Provide the (X, Y) coordinate of the cell's center where the given text is located.  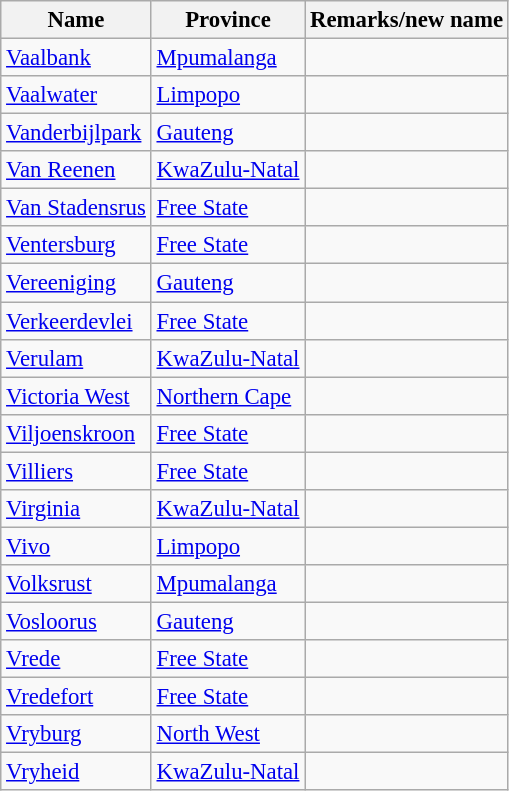
Ventersburg (76, 245)
Verulam (76, 358)
Victoria West (76, 396)
Province (228, 20)
Vanderbijlpark (76, 133)
Virginia (76, 509)
Vredefort (76, 697)
Van Stadensrus (76, 208)
Van Reenen (76, 170)
Villiers (76, 471)
Vaalwater (76, 95)
Vaalbank (76, 58)
Vosloorus (76, 621)
North West (228, 734)
Name (76, 20)
Vivo (76, 546)
Vrede (76, 659)
Vereeniging (76, 283)
Vryheid (76, 772)
Verkeerdevlei (76, 321)
Remarks/new name (407, 20)
Northern Cape (228, 396)
Vryburg (76, 734)
Volksrust (76, 584)
Viljoenskroon (76, 433)
